Search for the cell housing the specified text and yield its [x, y] center coordinate. 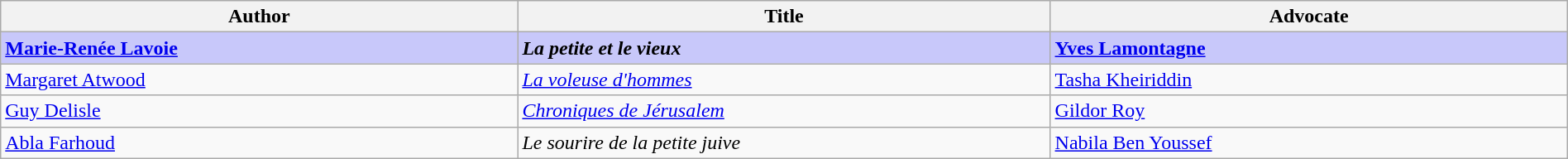
Abla Farhoud [260, 142]
Yves Lamontagne [1308, 48]
Guy Delisle [260, 111]
La petite et le vieux [784, 48]
Advocate [1308, 17]
Marie-Renée Lavoie [260, 48]
Le sourire de la petite juive [784, 142]
Title [784, 17]
Chroniques de Jérusalem [784, 111]
Author [260, 17]
Tasha Kheiriddin [1308, 79]
Gildor Roy [1308, 111]
Margaret Atwood [260, 79]
Nabila Ben Youssef [1308, 142]
La voleuse d'hommes [784, 79]
